Return the (x, y) coordinate for the center point of the cell that contains the specified text.  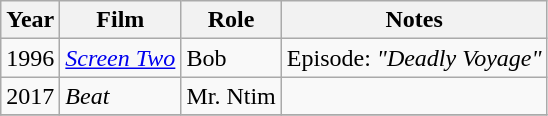
1996 (30, 58)
Film (120, 20)
2017 (30, 96)
Episode: "Deadly Voyage" (414, 58)
Screen Two (120, 58)
Mr. Ntim (231, 96)
Bob (231, 58)
Role (231, 20)
Notes (414, 20)
Year (30, 20)
Beat (120, 96)
